Search for the cell housing the specified text and yield its (X, Y) center coordinate. 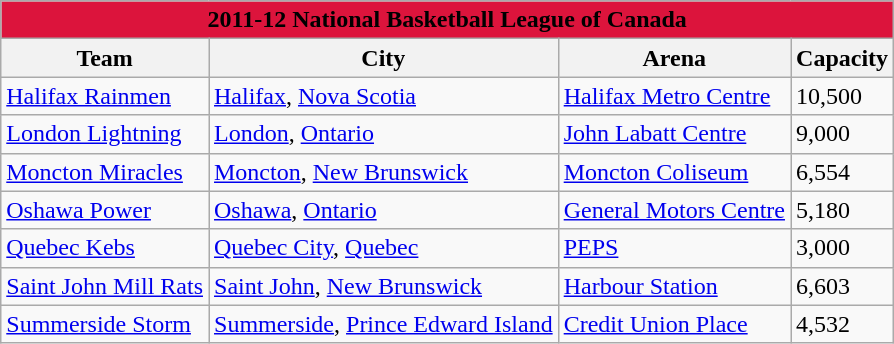
General Motors Centre (674, 210)
2011-12 National Basketball League of Canada (448, 20)
Moncton Miracles (105, 172)
London Lightning (105, 134)
Oshawa Power (105, 210)
Summerside Storm (105, 324)
Saint John Mill Rats (105, 286)
Summerside, Prince Edward Island (383, 324)
Halifax, Nova Scotia (383, 96)
Moncton Coliseum (674, 172)
4,532 (842, 324)
Halifax Metro Centre (674, 96)
John Labatt Centre (674, 134)
9,000 (842, 134)
Credit Union Place (674, 324)
5,180 (842, 210)
City (383, 58)
Oshawa, Ontario (383, 210)
London, Ontario (383, 134)
10,500 (842, 96)
Harbour Station (674, 286)
6,554 (842, 172)
Arena (674, 58)
3,000 (842, 248)
Team (105, 58)
Quebec City, Quebec (383, 248)
Capacity (842, 58)
6,603 (842, 286)
Moncton, New Brunswick (383, 172)
PEPS (674, 248)
Halifax Rainmen (105, 96)
Saint John, New Brunswick (383, 286)
Quebec Kebs (105, 248)
